Return the (X, Y) coordinate for the center point of the cell that contains the specified text.  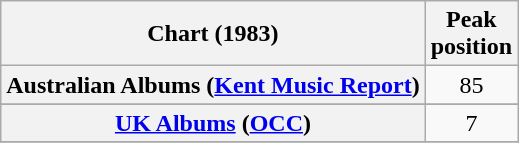
Australian Albums (Kent Music Report) (213, 85)
7 (471, 123)
UK Albums (OCC) (213, 123)
Peakposition (471, 34)
Chart (1983) (213, 34)
85 (471, 85)
